Output the [X, Y] coordinate of the center of the cell containing the given text.  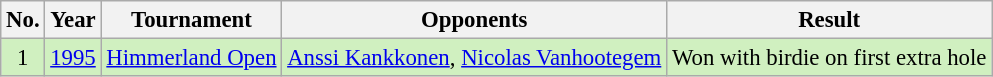
1995 [73, 58]
Year [73, 20]
Result [830, 20]
1 [23, 58]
No. [23, 20]
Himmerland Open [192, 58]
Won with birdie on first extra hole [830, 58]
Opponents [474, 20]
Tournament [192, 20]
Anssi Kankkonen, Nicolas Vanhootegem [474, 58]
